For the text-containing cell, return its midpoint in (X, Y) coordinate format. 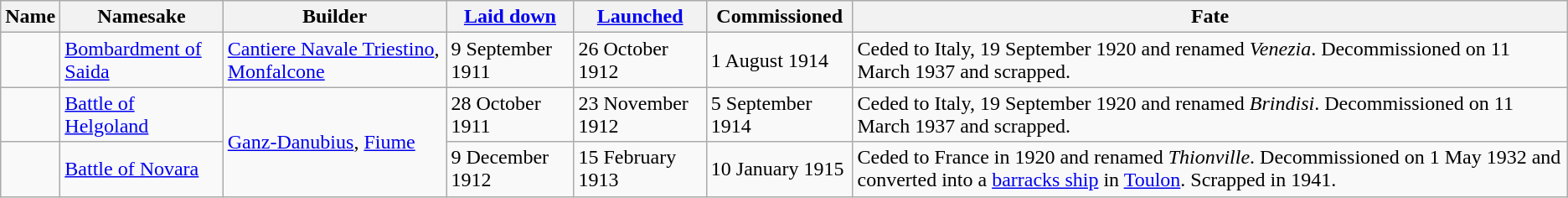
Fate (1210, 17)
Laid down (510, 17)
Commissioned (779, 17)
Ganz-Danubius, Fiume (335, 142)
Battle of Helgoland (142, 114)
Cantiere Navale Triestino, Monfalcone (335, 60)
28 October 1911 (510, 114)
1 August 1914 (779, 60)
Ceded to Italy, 19 September 1920 and renamed Venezia. Decommissioned on 11 March 1937 and scrapped. (1210, 60)
Name (30, 17)
10 January 1915 (779, 169)
Ceded to France in 1920 and renamed Thionville. Decommissioned on 1 May 1932 and converted into a barracks ship in Toulon. Scrapped in 1941. (1210, 169)
Ceded to Italy, 19 September 1920 and renamed Brindisi. Decommissioned on 11 March 1937 and scrapped. (1210, 114)
5 September 1914 (779, 114)
23 November 1912 (640, 114)
Builder (335, 17)
9 December 1912 (510, 169)
15 February 1913 (640, 169)
Launched (640, 17)
Namesake (142, 17)
Bombardment of Saida (142, 60)
9 September 1911 (510, 60)
26 October 1912 (640, 60)
Battle of Novara (142, 169)
